Detect which cell encompasses the target text, then output its [x, y] center coordinate. 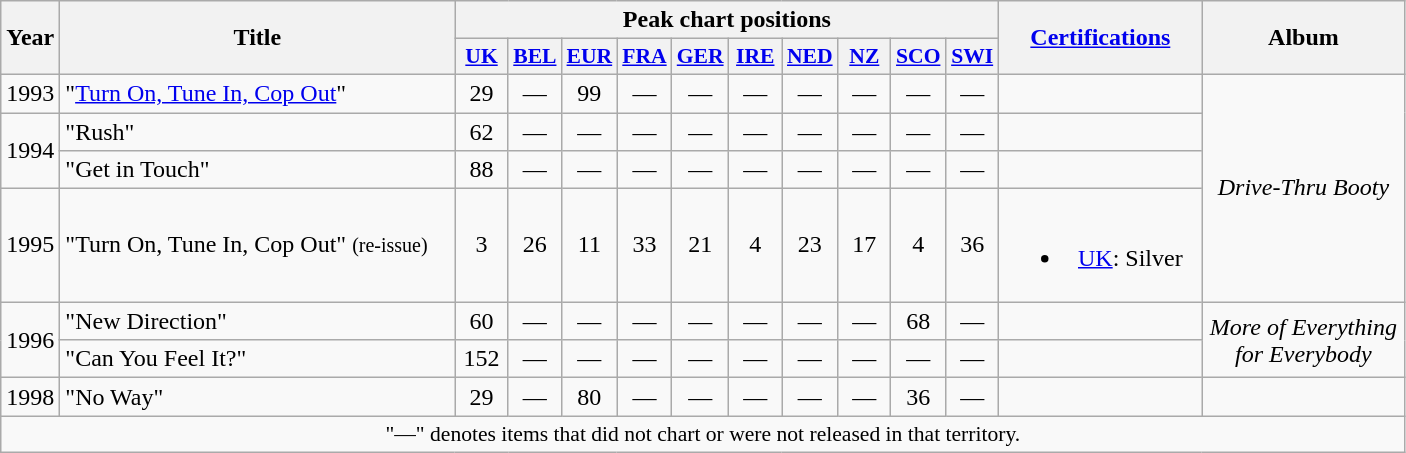
33 [644, 246]
"Rush" [258, 131]
80 [590, 397]
3 [482, 246]
23 [810, 246]
Year [30, 38]
17 [864, 246]
GER [700, 57]
FRA [644, 57]
More of Everything for Everybody [1304, 340]
"Turn On, Tune In, Cop Out" [258, 93]
21 [700, 246]
NZ [864, 57]
152 [482, 359]
1995 [30, 246]
NED [810, 57]
EUR [590, 57]
SCO [918, 57]
1998 [30, 397]
60 [482, 321]
1993 [30, 93]
1994 [30, 150]
99 [590, 93]
"Can You Feel It?" [258, 359]
IRE [756, 57]
UK: Silver [1100, 246]
UK [482, 57]
62 [482, 131]
"Turn On, Tune In, Cop Out" (re-issue) [258, 246]
11 [590, 246]
68 [918, 321]
88 [482, 170]
"—" denotes items that did not chart or were not released in that territory. [703, 434]
Certifications [1100, 38]
Title [258, 38]
1996 [30, 340]
Drive-Thru Booty [1304, 188]
"Get in Touch" [258, 170]
SWI [972, 57]
"No Way" [258, 397]
Peak chart positions [727, 20]
BEL [534, 57]
"New Direction" [258, 321]
26 [534, 246]
Album [1304, 38]
